Identify which cell holds the provided text, then report its (X, Y) central coordinate. 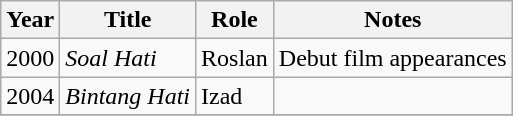
Roslan (235, 58)
Bintang Hati (128, 96)
Soal Hati (128, 58)
Notes (392, 20)
2000 (30, 58)
2004 (30, 96)
Year (30, 20)
Izad (235, 96)
Title (128, 20)
Role (235, 20)
Debut film appearances (392, 58)
